Provide the [x, y] coordinate of the cell's center where the given text is located.  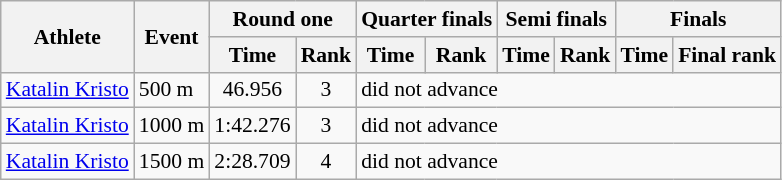
Athlete [68, 36]
Event [172, 36]
Quarter finals [426, 19]
Round one [282, 19]
46.956 [252, 90]
1500 m [172, 162]
1:42.276 [252, 126]
2:28.709 [252, 162]
500 m [172, 90]
4 [326, 162]
Final rank [727, 55]
Semi finals [556, 19]
1000 m [172, 126]
Finals [698, 19]
